Return [X, Y] of the center of cell containing provided text 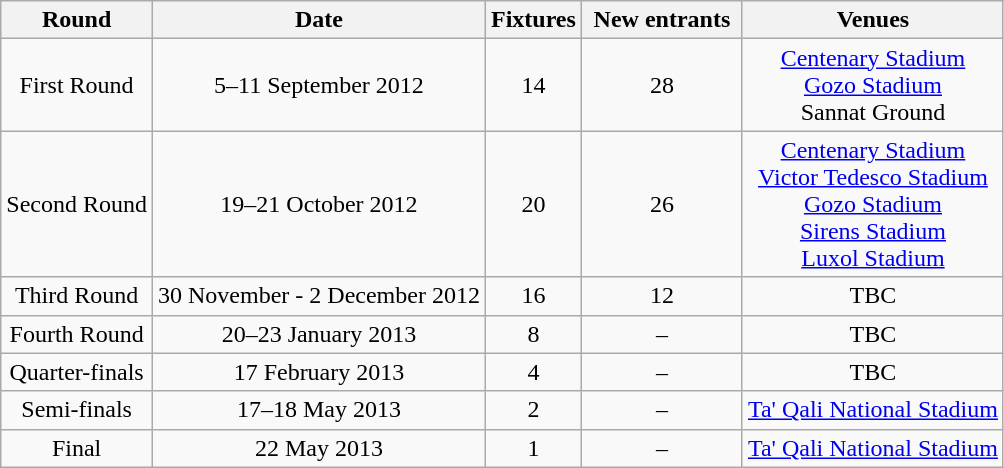
Fixtures [533, 20]
Round [77, 20]
Quarter-finals [77, 372]
New entrants [662, 20]
4 [533, 372]
17 February 2013 [318, 372]
16 [533, 296]
12 [662, 296]
Final [77, 448]
2 [533, 410]
28 [662, 85]
30 November - 2 December 2012 [318, 296]
8 [533, 334]
26 [662, 204]
Centenary StadiumVictor Tedesco StadiumGozo StadiumSirens StadiumLuxol Stadium [872, 204]
5–11 September 2012 [318, 85]
Semi-finals [77, 410]
14 [533, 85]
19–21 October 2012 [318, 204]
Centenary StadiumGozo StadiumSannat Ground [872, 85]
1 [533, 448]
20 [533, 204]
First Round [77, 85]
17–18 May 2013 [318, 410]
20–23 January 2013 [318, 334]
Third Round [77, 296]
Date [318, 20]
Venues [872, 20]
22 May 2013 [318, 448]
Second Round [77, 204]
Fourth Round [77, 334]
